Provide the [X, Y] coordinate of the cell's center where the given text is located.  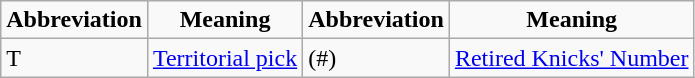
T [74, 58]
Territorial pick [224, 58]
Retired Knicks' Number [572, 58]
(#) [376, 58]
